Detect which cell encompasses the target text, then output its (X, Y) center coordinate. 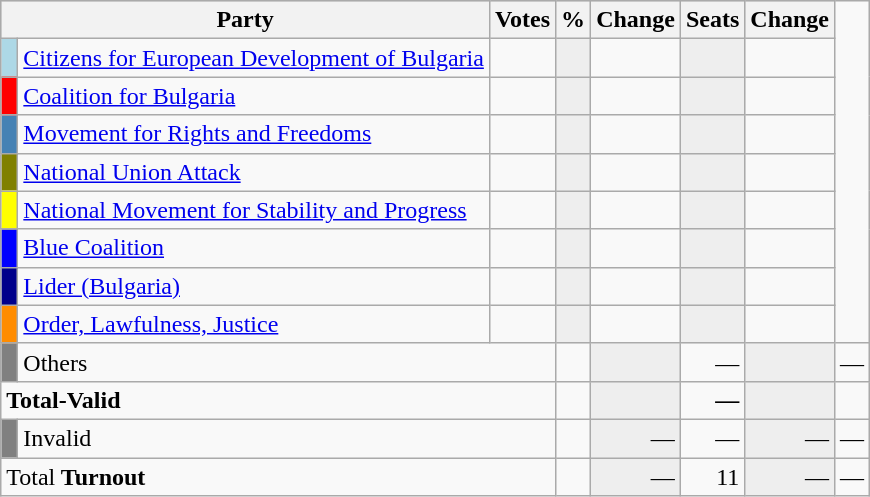
Others (287, 362)
Total Turnout (278, 477)
Seats (712, 20)
Total-Valid (278, 400)
Votes (522, 20)
Invalid (287, 438)
Party (246, 20)
11 (712, 477)
% (574, 20)
Blue Coalition (254, 248)
Coalition for Bulgaria (254, 96)
Lider (Bulgaria) (254, 286)
Citizens for European Development of Bulgaria (254, 58)
Movement for Rights and Freedoms (254, 134)
National Union Attack (254, 172)
Order, Lawfulness, Justice (254, 324)
National Movement for Stability and Progress (254, 210)
